Extract the (X, Y) coordinate from the center of the cell holding the provided text.  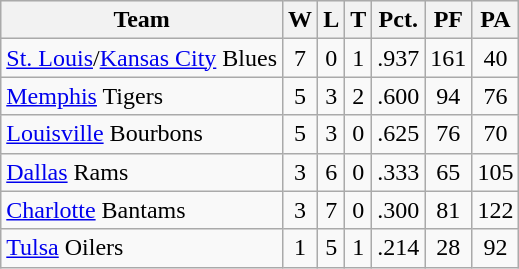
St. Louis/Kansas City Blues (142, 58)
.214 (398, 248)
2 (358, 96)
Dallas Rams (142, 172)
Charlotte Bantams (142, 210)
65 (448, 172)
28 (448, 248)
161 (448, 58)
40 (496, 58)
PA (496, 20)
105 (496, 172)
.600 (398, 96)
Pct. (398, 20)
PF (448, 20)
122 (496, 210)
.300 (398, 210)
.625 (398, 134)
Team (142, 20)
70 (496, 134)
Tulsa Oilers (142, 248)
.333 (398, 172)
.937 (398, 58)
W (300, 20)
Louisville Bourbons (142, 134)
L (332, 20)
6 (332, 172)
T (358, 20)
94 (448, 96)
92 (496, 248)
81 (448, 210)
Memphis Tigers (142, 96)
